Pinpoint the cell where the given text exists, returning its (X, Y) midpoint coordinate. 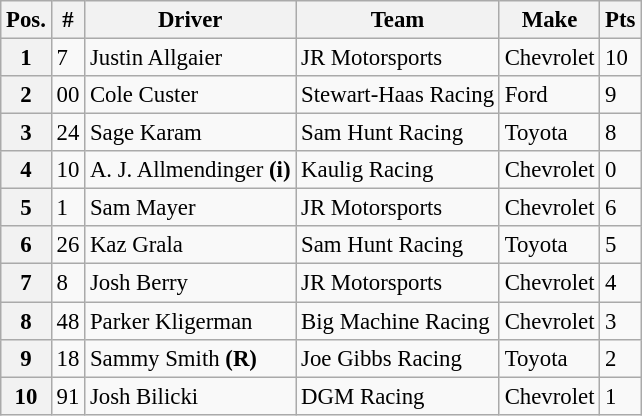
Stewart-Haas Racing (398, 95)
Kaz Grala (190, 245)
# (68, 20)
0 (620, 170)
Pts (620, 20)
Sammy Smith (R) (190, 358)
24 (68, 133)
Josh Berry (190, 283)
48 (68, 321)
Cole Custer (190, 95)
Ford (549, 95)
Sage Karam (190, 133)
26 (68, 245)
Justin Allgaier (190, 58)
00 (68, 95)
Parker Kligerman (190, 321)
A. J. Allmendinger (i) (190, 170)
Team (398, 20)
Big Machine Racing (398, 321)
DGM Racing (398, 396)
Joe Gibbs Racing (398, 358)
Make (549, 20)
Driver (190, 20)
91 (68, 396)
Kaulig Racing (398, 170)
18 (68, 358)
Pos. (26, 20)
Josh Bilicki (190, 396)
Sam Mayer (190, 208)
